From the cell containing the given text, extract its center point as (x, y) coordinate. 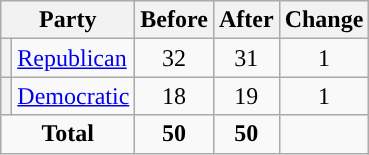
Republican (74, 58)
Before (174, 20)
32 (174, 58)
18 (174, 96)
Democratic (74, 96)
Total (68, 134)
19 (246, 96)
Change (324, 20)
31 (246, 58)
After (246, 20)
Party (68, 20)
